From the cell containing the given text, extract its center point as [x, y] coordinate. 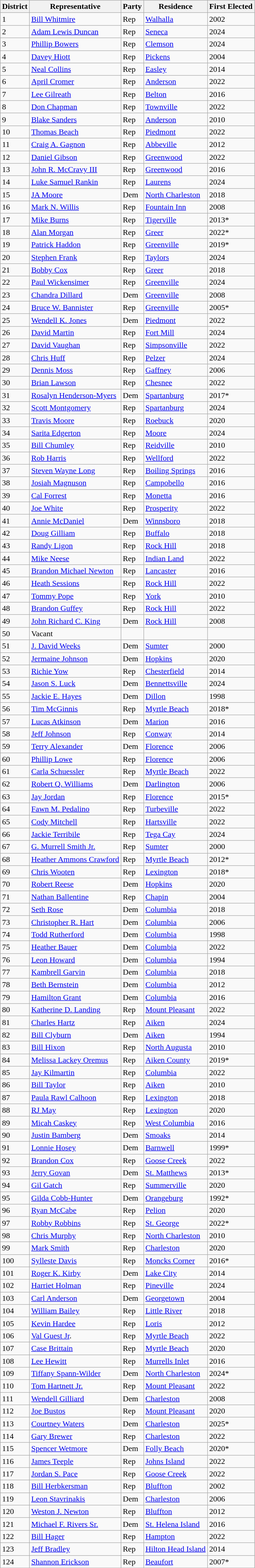
Roger K. Kirby [75, 1273]
Belton [175, 94]
Johns Island [175, 1461]
Hampton [175, 1536]
Barnwell [175, 1148]
2007* [231, 1561]
Bill Taylor [75, 1085]
110 [15, 1386]
81 [15, 1022]
13 [15, 170]
Brandon Michael Newton [75, 571]
111 [15, 1399]
2020* [231, 1449]
Aiken County [175, 1060]
Indian Land [175, 558]
74 [15, 934]
Bill Hager [75, 1536]
Chesterfield [175, 671]
89 [15, 1123]
Beaufort [175, 1561]
Robert Reese [75, 884]
70 [15, 884]
115 [15, 1449]
Pineville [175, 1286]
Conway [175, 734]
76 [15, 960]
Chris Wooten [75, 872]
27 [15, 345]
Turbeville [175, 809]
66 [15, 834]
Jermaine Johnson [75, 659]
56 [15, 709]
Hamilton Grant [75, 997]
Tigerville [175, 220]
Leon Howard [75, 960]
Bill Hixon [75, 1047]
121 [15, 1524]
West Columbia [175, 1123]
Chris Huff [75, 357]
Randy Ligon [75, 546]
Leon Stavrinakis [75, 1499]
Justin Bamberg [75, 1135]
Ryan McCabe [75, 1211]
Chandra Dillard [75, 295]
Bill Clyburn [75, 1035]
Bill Whitmire [75, 19]
44 [15, 558]
Brandon Cox [75, 1160]
Lancaster [175, 571]
John Richard C. King [75, 621]
59 [15, 746]
77 [15, 972]
119 [15, 1499]
Bill Chumley [75, 445]
100 [15, 1261]
Cody Mitchell [75, 822]
51 [15, 646]
104 [15, 1311]
Brian Lawson [75, 383]
Davey Hiott [75, 57]
Gaffney [175, 370]
Lee Gilreath [75, 94]
23 [15, 295]
First Elected [231, 7]
Robert Q. Williams [75, 784]
John R. McCravy III [75, 170]
116 [15, 1461]
Darlington [175, 784]
Val Guest Jr. [75, 1336]
Spencer Wetmore [75, 1449]
99 [15, 1248]
Joe White [75, 508]
64 [15, 809]
Tommy Pope [75, 596]
Mike Burns [75, 220]
75 [15, 947]
114 [15, 1436]
117 [15, 1474]
Pelion [175, 1211]
52 [15, 659]
40 [15, 508]
22 [15, 282]
Heather Bauer [75, 947]
85 [15, 1072]
David Vaughan [75, 345]
112 [15, 1411]
North Augusta [175, 1047]
Simpsonville [175, 345]
Jeff Bradley [75, 1549]
Neal Collins [75, 69]
Jeff Johnson [75, 734]
98 [15, 1236]
11 [15, 144]
Gil Gatch [75, 1185]
Beth Bernstein [75, 985]
32 [15, 408]
Georgetown [175, 1298]
65 [15, 822]
Chris Murphy [75, 1236]
92 [15, 1160]
Moncks Corner [175, 1261]
Christopher R. Hart [75, 922]
Representative [75, 7]
Smoaks [175, 1135]
39 [15, 496]
Monetta [175, 496]
Rosalyn Henderson-Myers [75, 395]
Prosperity [175, 508]
Pickens [175, 57]
District [15, 7]
Patrick Haddon [75, 245]
102 [15, 1286]
29 [15, 370]
86 [15, 1085]
123 [15, 1549]
94 [15, 1185]
Jay Kilmartin [75, 1072]
Kambrell Garvin [75, 972]
Clemson [175, 44]
105 [15, 1323]
78 [15, 985]
Wellford [175, 458]
Josiah Magnuson [75, 483]
34 [15, 433]
Don Chapman [75, 107]
Dillon [175, 696]
1999* [231, 1148]
Laurens [175, 182]
Phillip Lowe [75, 759]
10 [15, 132]
26 [15, 332]
43 [15, 546]
Luke Samuel Rankin [75, 182]
Heath Sessions [75, 584]
Thomas Beach [75, 132]
Jackie E. Hayes [75, 696]
Lucas Atkinson [75, 721]
97 [15, 1223]
Shannon Erickson [75, 1561]
Abbeville [175, 144]
54 [15, 684]
Charles Hartz [75, 1022]
57 [15, 721]
Richie Yow [75, 671]
33 [15, 420]
17 [15, 220]
Gilda Cobb-Hunter [75, 1198]
St. Helena Island [175, 1524]
113 [15, 1424]
14 [15, 182]
David Martin [75, 332]
122 [15, 1536]
RJ May [75, 1110]
88 [15, 1110]
Tim McGinnis [75, 709]
83 [15, 1047]
46 [15, 584]
Annie McDaniel [75, 521]
18 [15, 232]
19 [15, 245]
Wendell K. Jones [75, 320]
Katherine D. Landing [75, 1010]
Seneca [175, 32]
Fountain Inn [175, 207]
Reidville [175, 445]
103 [15, 1298]
Moore [175, 433]
109 [15, 1374]
Phillip Bowers [75, 44]
Bill Herbkersman [75, 1486]
Mike Neese [75, 558]
Mark Smith [75, 1248]
16 [15, 207]
9 [15, 119]
Buffalo [175, 533]
Adam Lewis Duncan [75, 32]
25 [15, 320]
36 [15, 458]
Melissa Lackey Oremus [75, 1060]
62 [15, 784]
106 [15, 1336]
7 [15, 94]
20 [15, 257]
80 [15, 1010]
Hilton Head Island [175, 1549]
Folly Beach [175, 1449]
61 [15, 772]
2025* [231, 1424]
1 [15, 19]
Robby Robbins [75, 1223]
2012* [231, 859]
120 [15, 1511]
71 [15, 897]
6 [15, 82]
Blake Sanders [75, 119]
St. Matthews [175, 1173]
Jason S. Luck [75, 684]
Hartsville [175, 822]
93 [15, 1173]
Doug Gilliam [75, 533]
50 [15, 634]
55 [15, 696]
41 [15, 521]
79 [15, 997]
Lee Hewitt [75, 1361]
Sarita Edgerton [75, 433]
G. Murrell Smith Jr. [75, 847]
Todd Rutherford [75, 934]
Weston J. Newton [75, 1511]
Case Brittain [75, 1348]
2 [15, 32]
124 [15, 1561]
49 [15, 621]
Jordan S. Pace [75, 1474]
2024* [231, 1374]
48 [15, 609]
William Bailey [75, 1311]
67 [15, 847]
Lake City [175, 1273]
107 [15, 1348]
60 [15, 759]
87 [15, 1098]
90 [15, 1135]
53 [15, 671]
73 [15, 922]
Travis Moore [75, 420]
Easley [175, 69]
5 [15, 69]
Steven Wayne Long [75, 470]
Orangeburg [175, 1198]
63 [15, 797]
91 [15, 1148]
12 [15, 157]
38 [15, 483]
Scott Montgomery [75, 408]
72 [15, 909]
Little River [175, 1311]
31 [15, 395]
Winnsboro [175, 521]
April Cromer [75, 82]
47 [15, 596]
118 [15, 1486]
96 [15, 1211]
Nathan Ballentine [75, 897]
28 [15, 357]
St. George [175, 1223]
Heather Ammons Crawford [75, 859]
Taylors [175, 257]
Kevin Hardee [75, 1323]
Harriet Holman [75, 1286]
Pelzer [175, 357]
Dennis Moss [75, 370]
Murrells Inlet [175, 1361]
68 [15, 859]
J. David Weeks [75, 646]
45 [15, 571]
21 [15, 270]
15 [15, 195]
2015* [231, 797]
James Teeple [75, 1461]
Bruce W. Bannister [75, 307]
Fawn M. Pedalino [75, 809]
Walhalla [175, 19]
Lonnie Hosey [75, 1148]
Carla Schuessler [75, 772]
Cal Forrest [75, 496]
3 [15, 44]
2005* [231, 307]
Bennettsville [175, 684]
Summerville [175, 1185]
Boiling Springs [175, 470]
2016* [231, 1261]
Campobello [175, 483]
Paula Rawl Calhoon [75, 1098]
Fort Mill [175, 332]
Bobby Cox [75, 270]
Chesnee [175, 383]
Jay Jordan [75, 797]
Chapin [175, 897]
1992* [231, 1198]
Micah Caskey [75, 1123]
Paul Wickensimer [75, 282]
24 [15, 307]
JA Moore [75, 195]
Michael F. Rivers Sr. [75, 1524]
Mark N. Willis [75, 207]
37 [15, 470]
Residence [175, 7]
Brandon Guffey [75, 609]
58 [15, 734]
Terry Alexander [75, 746]
30 [15, 383]
Stephen Frank [75, 257]
4 [15, 57]
Party [132, 7]
101 [15, 1273]
Tom Hartnett Jr. [75, 1386]
Alan Morgan [75, 232]
Gary Brewer [75, 1436]
Loris [175, 1323]
84 [15, 1060]
69 [15, 872]
Tiffany Spann-Wilder [75, 1374]
Jerry Govan [75, 1173]
Roebuck [175, 420]
Craig A. Gagnon [75, 144]
95 [15, 1198]
Tega Cay [175, 834]
Vacant [75, 634]
Wendell Gilliard [75, 1399]
42 [15, 533]
Townville [175, 107]
35 [15, 445]
Joe Bustos [75, 1411]
Carl Anderson [75, 1298]
Rob Harris [75, 458]
82 [15, 1035]
Jackie Terribile [75, 834]
2017* [231, 395]
Marion [175, 721]
Sylleste Davis [75, 1261]
Seth Rose [75, 909]
Courtney Waters [75, 1424]
8 [15, 107]
York [175, 596]
108 [15, 1361]
Daniel Gibson [75, 157]
